Pinpoint the cell where the given text exists, returning its (x, y) midpoint coordinate. 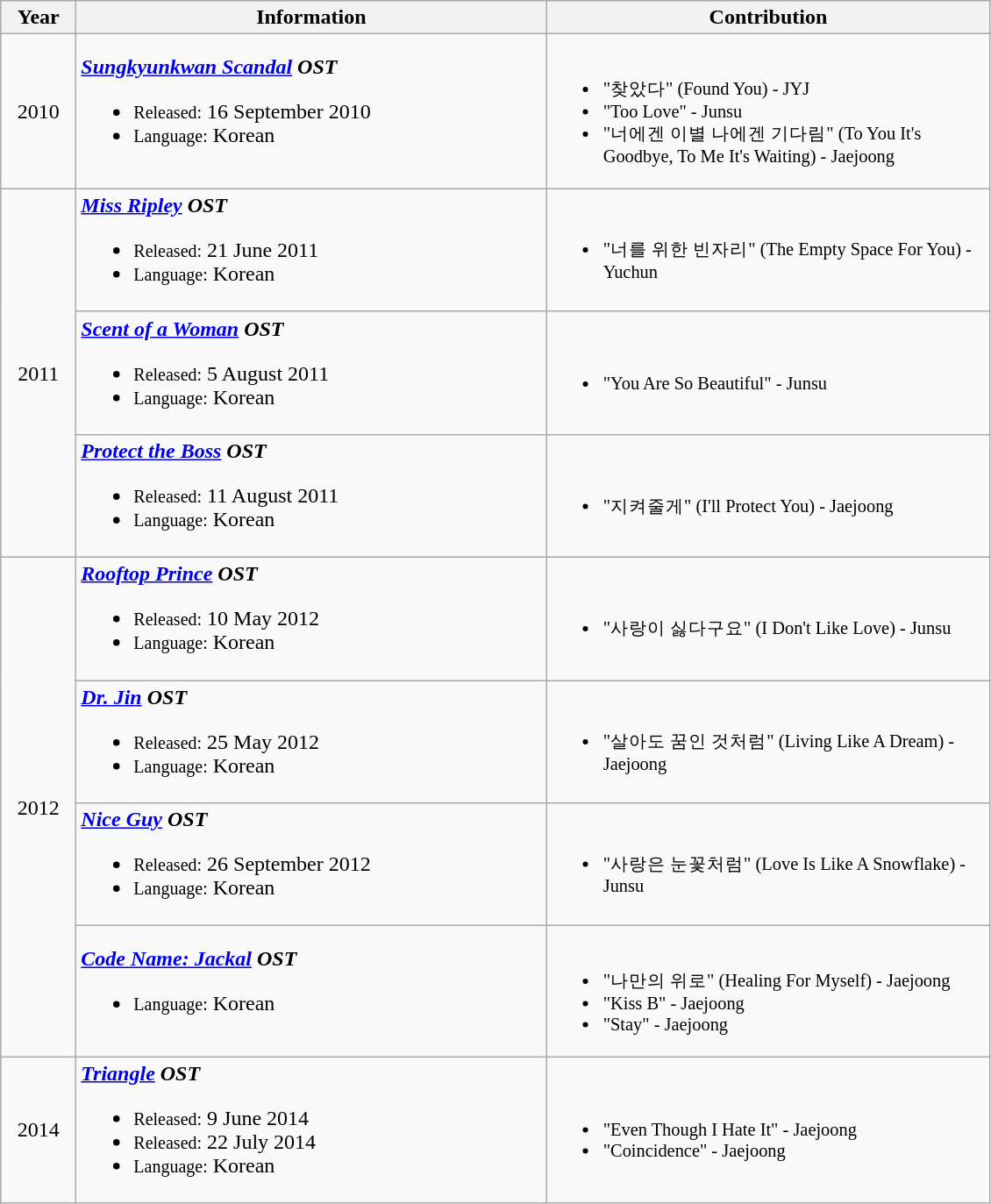
Nice Guy OSTReleased: 26 September 2012Language: Korean (311, 865)
2011 (39, 373)
"You Are So Beautiful" - Junsu (768, 373)
"나만의 위로" (Healing For Myself) - Jaejoong"Kiss B" - Jaejoong"Stay" - Jaejoong (768, 991)
"찾았다" (Found You) - JYJ"Too Love" - Junsu"너에겐 이별 나에겐 기다림" (To You It's Goodbye, To Me It's Waiting) - Jaejoong (768, 111)
Rooftop Prince OSTReleased: 10 May 2012Language: Korean (311, 618)
Dr. Jin OSTReleased: 25 May 2012Language: Korean (311, 742)
"사랑은 눈꽃처럼" (Love Is Like A Snowflake) - Junsu (768, 865)
Triangle OSTReleased: 9 June 2014Released: 22 July 2014Language: Korean (311, 1129)
"사랑이 싫다구요" (I Don't Like Love) - Junsu (768, 618)
2014 (39, 1129)
Contribution (768, 18)
Miss Ripley OSTReleased: 21 June 2011Language: Korean (311, 250)
Code Name: Jackal OSTLanguage: Korean (311, 991)
"살아도 꿈인 것처럼" (Living Like A Dream) - Jaejoong (768, 742)
"지켜줄게" (I'll Protect You) - Jaejoong (768, 495)
"너를 위한 빈자리" (The Empty Space For You) - Yuchun (768, 250)
Scent of a Woman OSTReleased: 5 August 2011Language: Korean (311, 373)
2010 (39, 111)
"Even Though I Hate It" - Jaejoong"Coincidence" - Jaejoong (768, 1129)
Protect the Boss OSTReleased: 11 August 2011Language: Korean (311, 495)
Sungkyunkwan Scandal OSTReleased: 16 September 2010Language: Korean (311, 111)
Information (311, 18)
Year (39, 18)
2012 (39, 807)
